Extract the (x, y) coordinate from the center of the cell holding the provided text.  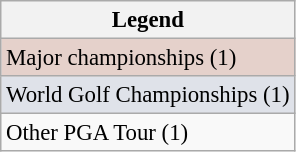
Major championships (1) (148, 58)
World Golf Championships (1) (148, 95)
Other PGA Tour (1) (148, 133)
Legend (148, 20)
